Determine the (X, Y) coordinate at the center of the cell enclosing the given text.  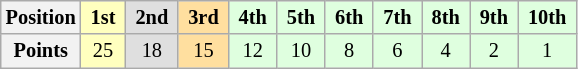
5th (301, 17)
Points (41, 51)
8 (349, 51)
6th (349, 17)
4th (253, 17)
4 (446, 51)
1st (104, 17)
18 (152, 51)
Position (41, 17)
1 (547, 51)
7th (397, 17)
3rd (203, 17)
10th (547, 17)
9th (494, 17)
2 (494, 51)
10 (301, 51)
8th (446, 17)
2nd (152, 17)
6 (397, 51)
12 (253, 51)
15 (203, 51)
25 (104, 51)
